Return the (x, y) coordinate for the center point of the cell that contains the specified text.  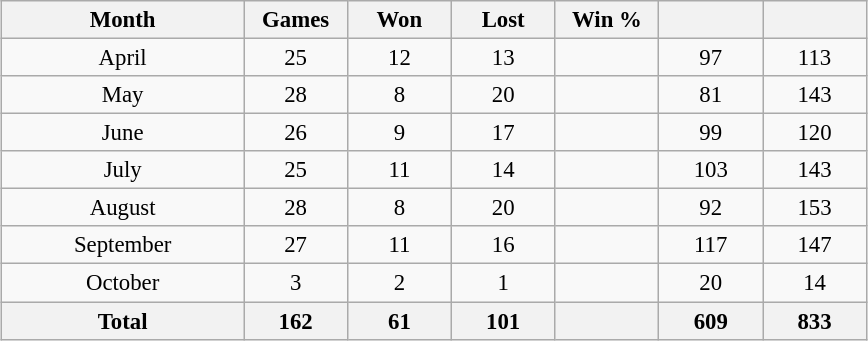
97 (711, 58)
833 (815, 321)
17 (503, 133)
June (123, 133)
113 (815, 58)
16 (503, 245)
3 (296, 283)
Win % (607, 20)
2 (399, 283)
Games (296, 20)
Total (123, 321)
Won (399, 20)
147 (815, 245)
Lost (503, 20)
12 (399, 58)
61 (399, 321)
August (123, 208)
103 (711, 170)
October (123, 283)
153 (815, 208)
May (123, 95)
92 (711, 208)
99 (711, 133)
13 (503, 58)
120 (815, 133)
101 (503, 321)
27 (296, 245)
162 (296, 321)
81 (711, 95)
117 (711, 245)
Month (123, 20)
1 (503, 283)
9 (399, 133)
609 (711, 321)
September (123, 245)
April (123, 58)
26 (296, 133)
July (123, 170)
